Pinpoint the cell where the given text exists, returning its [x, y] midpoint coordinate. 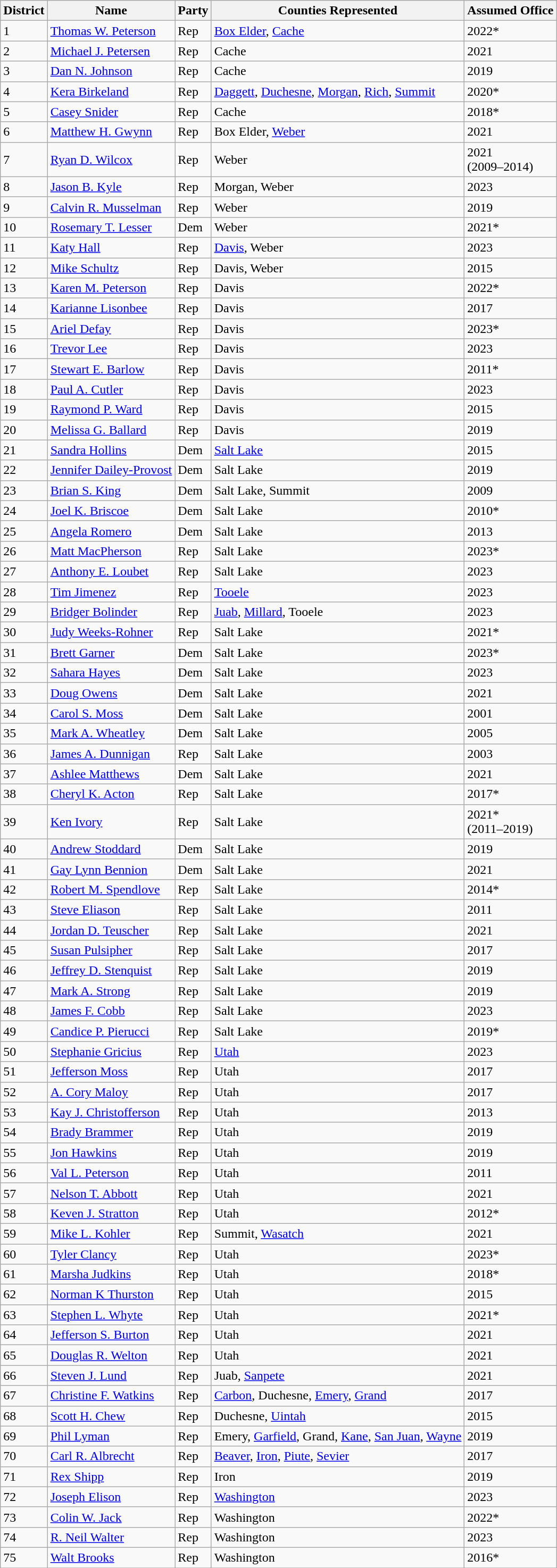
Jeffrey D. Stenquist [111, 971]
Summit, Wasatch [338, 1233]
5 [24, 112]
3 [24, 71]
44 [24, 930]
Michael J. Petersen [111, 51]
31 [24, 653]
Ariel Defay [111, 329]
Carl R. Albrecht [111, 1456]
Juab, Millard, Tooele [338, 612]
68 [24, 1416]
Jordan D. Teuscher [111, 930]
11 [24, 247]
Douglas R. Welton [111, 1355]
54 [24, 1132]
Casey Snider [111, 112]
Matthew H. Gwynn [111, 132]
Dan N. Johnson [111, 71]
2019* [511, 1031]
8 [24, 187]
69 [24, 1436]
32 [24, 673]
42 [24, 889]
Jefferson Moss [111, 1072]
37 [24, 774]
72 [24, 1497]
Stephanie Gricius [111, 1052]
40 [24, 849]
Jennifer Dailey-Provost [111, 470]
Stewart E. Barlow [111, 369]
Duchesne, Uintah [338, 1416]
Nelson T. Abbott [111, 1193]
Rex Shipp [111, 1477]
Phil Lyman [111, 1436]
Stephen L. Whyte [111, 1315]
Tyler Clancy [111, 1254]
Scott H. Chew [111, 1416]
30 [24, 632]
Joel K. Briscoe [111, 511]
Robert M. Spendlove [111, 889]
Ryan D. Wilcox [111, 160]
Name [111, 11]
Box Elder, Cache [338, 31]
29 [24, 612]
Matt MacPherson [111, 551]
46 [24, 971]
21 [24, 450]
Gay Lynn Bennion [111, 869]
6 [24, 132]
Walt Brooks [111, 1557]
Cheryl K. Acton [111, 794]
Karen M. Peterson [111, 288]
Melissa G. Ballard [111, 430]
7 [24, 160]
Ashlee Matthews [111, 774]
Box Elder, Weber [338, 132]
Norman K Thurston [111, 1295]
73 [24, 1517]
Carol S. Moss [111, 713]
Mark A. Wheatley [111, 733]
Calvin R. Musselman [111, 207]
15 [24, 329]
57 [24, 1193]
64 [24, 1335]
Judy Weeks-Rohner [111, 632]
2014* [511, 889]
26 [24, 551]
1 [24, 31]
Ken Ivory [111, 821]
28 [24, 592]
Brady Brammer [111, 1132]
Mark A. Strong [111, 991]
James A. Dunnigan [111, 754]
Morgan, Weber [338, 187]
2010* [511, 511]
59 [24, 1233]
James F. Cobb [111, 1011]
43 [24, 910]
Andrew Stoddard [111, 849]
2009 [511, 490]
Mike L. Kohler [111, 1233]
Keven J. Stratton [111, 1213]
Paul A. Cutler [111, 389]
18 [24, 389]
52 [24, 1092]
Karianne Lisonbee [111, 308]
Sandra Hollins [111, 450]
Iron [338, 1477]
Steven J. Lund [111, 1375]
19 [24, 410]
2021*(2011–2019) [511, 821]
Katy Hall [111, 247]
2 [24, 51]
56 [24, 1173]
10 [24, 227]
4 [24, 91]
2003 [511, 754]
33 [24, 693]
23 [24, 490]
Brian S. King [111, 490]
Trevor Lee [111, 349]
Colin W. Jack [111, 1517]
66 [24, 1375]
Counties Represented [338, 11]
Carbon, Duchesne, Emery, Grand [338, 1396]
Beaver, Iron, Piute, Sevier [338, 1456]
Tooele [338, 592]
35 [24, 733]
A. Cory Maloy [111, 1092]
District [24, 11]
Susan Pulsipher [111, 950]
65 [24, 1355]
Angela Romero [111, 531]
Kera Birkeland [111, 91]
75 [24, 1557]
Party [193, 11]
2012* [511, 1213]
Val L. Peterson [111, 1173]
67 [24, 1396]
70 [24, 1456]
71 [24, 1477]
20 [24, 430]
R. Neil Walter [111, 1537]
Christine F. Watkins [111, 1396]
Assumed Office [511, 11]
49 [24, 1031]
47 [24, 991]
24 [24, 511]
22 [24, 470]
Kay J. Christofferson [111, 1112]
36 [24, 754]
14 [24, 308]
Raymond P. Ward [111, 410]
50 [24, 1052]
Candice P. Pierucci [111, 1031]
34 [24, 713]
48 [24, 1011]
Juab, Sanpete [338, 1375]
Daggett, Duchesne, Morgan, Rich, Summit [338, 91]
16 [24, 349]
53 [24, 1112]
2021(2009–2014) [511, 160]
Steve Eliason [111, 910]
61 [24, 1274]
Anthony E. Loubet [111, 571]
2001 [511, 713]
55 [24, 1153]
51 [24, 1072]
25 [24, 531]
2020* [511, 91]
45 [24, 950]
Salt Lake, Summit [338, 490]
Sahara Hayes [111, 673]
2011* [511, 369]
60 [24, 1254]
Bridger Bolinder [111, 612]
Mike Schultz [111, 268]
39 [24, 821]
Rosemary T. Lesser [111, 227]
12 [24, 268]
9 [24, 207]
13 [24, 288]
Jon Hawkins [111, 1153]
41 [24, 869]
62 [24, 1295]
2017* [511, 794]
Emery, Garfield, Grand, Kane, San Juan, Wayne [338, 1436]
Jefferson S. Burton [111, 1335]
17 [24, 369]
Thomas W. Peterson [111, 31]
38 [24, 794]
Marsha Judkins [111, 1274]
63 [24, 1315]
2016* [511, 1557]
58 [24, 1213]
Joseph Elison [111, 1497]
Tim Jimenez [111, 592]
Doug Owens [111, 693]
Brett Garner [111, 653]
2005 [511, 733]
27 [24, 571]
74 [24, 1537]
Jason B. Kyle [111, 187]
